Output the [x, y] coordinate of the center of the cell containing the given text.  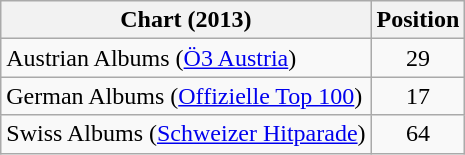
17 [418, 96]
German Albums (Offizielle Top 100) [186, 96]
64 [418, 134]
Swiss Albums (Schweizer Hitparade) [186, 134]
Austrian Albums (Ö3 Austria) [186, 58]
Chart (2013) [186, 20]
Position [418, 20]
29 [418, 58]
